Detect which cell encompasses the target text, then output its (x, y) center coordinate. 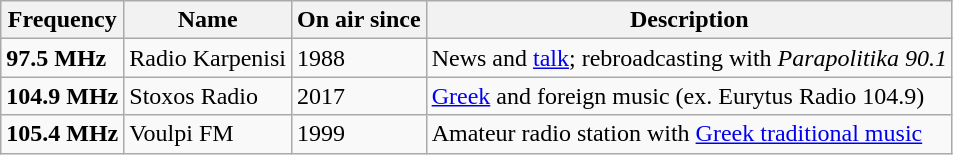
Name (208, 20)
Description (689, 20)
On air since (358, 20)
Stoxos Radio (208, 96)
News and talk; rebroadcasting with Parapolitika 90.1 (689, 58)
Radio Karpenisi (208, 58)
1988 (358, 58)
104.9 MHz (62, 96)
97.5 MHz (62, 58)
Frequency (62, 20)
Voulpi FM (208, 134)
Amateur radio station with Greek traditional music (689, 134)
2017 (358, 96)
Greek and foreign music (ex. Eurytus Radio 104.9) (689, 96)
105.4 MHz (62, 134)
1999 (358, 134)
